From the cell containing the given text, extract its center point as [X, Y] coordinate. 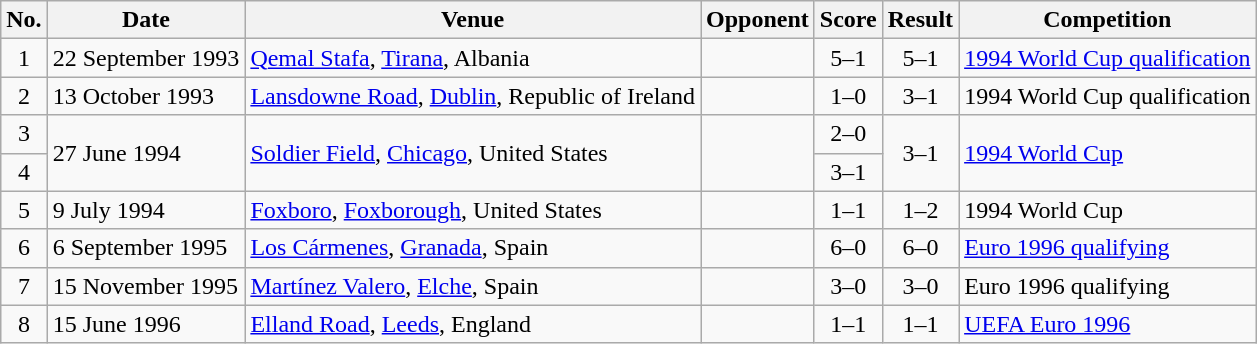
15 June 1996 [146, 324]
6 [24, 248]
22 September 1993 [146, 58]
Soldier Field, Chicago, United States [473, 153]
1–0 [848, 96]
9 July 1994 [146, 210]
Score [848, 20]
UEFA Euro 1996 [1108, 324]
Competition [1108, 20]
5 [24, 210]
15 November 1995 [146, 286]
Qemal Stafa, Tirana, Albania [473, 58]
Lansdowne Road, Dublin, Republic of Ireland [473, 96]
13 October 1993 [146, 96]
2–0 [848, 134]
6 September 1995 [146, 248]
3 [24, 134]
Venue [473, 20]
Result [920, 20]
27 June 1994 [146, 153]
Opponent [757, 20]
Elland Road, Leeds, England [473, 324]
8 [24, 324]
4 [24, 172]
No. [24, 20]
1 [24, 58]
1–2 [920, 210]
Date [146, 20]
Martínez Valero, Elche, Spain [473, 286]
Los Cármenes, Granada, Spain [473, 248]
Foxboro, Foxborough, United States [473, 210]
7 [24, 286]
2 [24, 96]
